Detect which cell encompasses the target text, then output its (X, Y) center coordinate. 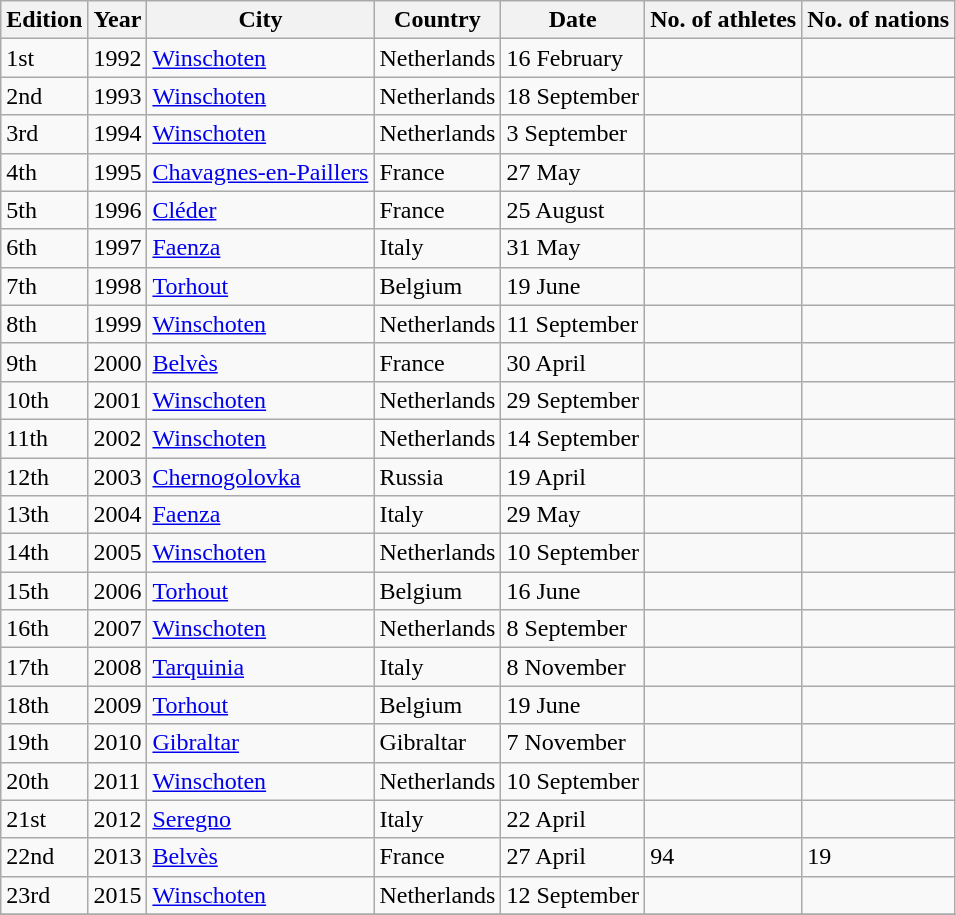
1997 (118, 248)
20th (44, 781)
10th (44, 400)
19 April (573, 477)
2013 (118, 857)
City (260, 20)
23rd (44, 895)
1st (44, 58)
2010 (118, 743)
29 May (573, 515)
31 May (573, 248)
2011 (118, 781)
27 April (573, 857)
1998 (118, 286)
Chavagnes-en-Paillers (260, 172)
2006 (118, 591)
14th (44, 553)
2005 (118, 553)
25 August (573, 210)
4th (44, 172)
22 April (573, 819)
22nd (44, 857)
2008 (118, 667)
16 June (573, 591)
2nd (44, 96)
18 September (573, 96)
16th (44, 629)
No. of athletes (724, 20)
15th (44, 591)
1999 (118, 324)
11th (44, 438)
Date (573, 20)
11 September (573, 324)
3rd (44, 134)
13th (44, 515)
7th (44, 286)
12th (44, 477)
21st (44, 819)
9th (44, 362)
27 May (573, 172)
2012 (118, 819)
2015 (118, 895)
6th (44, 248)
5th (44, 210)
2002 (118, 438)
8 November (573, 667)
No. of nations (878, 20)
8th (44, 324)
1992 (118, 58)
7 November (573, 743)
2000 (118, 362)
2003 (118, 477)
18th (44, 705)
29 September (573, 400)
16 February (573, 58)
19th (44, 743)
1995 (118, 172)
30 April (573, 362)
2009 (118, 705)
1996 (118, 210)
Chernogolovka (260, 477)
Tarquinia (260, 667)
2001 (118, 400)
1993 (118, 96)
Year (118, 20)
Edition (44, 20)
3 September (573, 134)
17th (44, 667)
Russia (438, 477)
2007 (118, 629)
14 September (573, 438)
Cléder (260, 210)
19 (878, 857)
Country (438, 20)
12 September (573, 895)
8 September (573, 629)
94 (724, 857)
1994 (118, 134)
Seregno (260, 819)
2004 (118, 515)
